From the cell containing the given text, extract its center point as (x, y) coordinate. 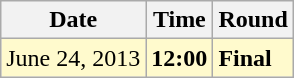
Date (74, 20)
Round (253, 20)
June 24, 2013 (74, 58)
12:00 (180, 58)
Final (253, 58)
Time (180, 20)
